Provide the [X, Y] coordinate of the cell's center where the given text is located.  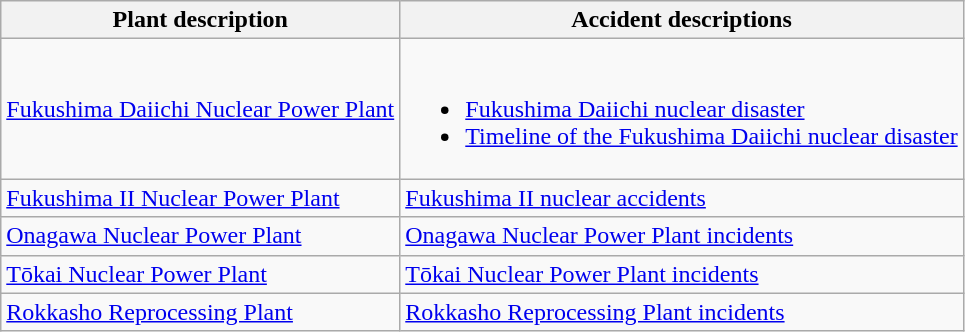
Fukushima Daiichi Nuclear Power Plant [200, 109]
Onagawa Nuclear Power Plant incidents [682, 236]
Onagawa Nuclear Power Plant [200, 236]
Fukushima Daiichi nuclear disasterTimeline of the Fukushima Daiichi nuclear disaster [682, 109]
Rokkasho Reprocessing Plant incidents [682, 312]
Accident descriptions [682, 20]
Fukushima II nuclear accidents [682, 198]
Tōkai Nuclear Power Plant [200, 274]
Fukushima II Nuclear Power Plant [200, 198]
Plant description [200, 20]
Rokkasho Reprocessing Plant [200, 312]
Tōkai Nuclear Power Plant incidents [682, 274]
